Pinpoint the cell where the given text exists, returning its [x, y] midpoint coordinate. 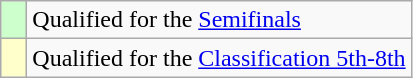
Qualified for the Semifinals [219, 20]
Qualified for the Classification 5th-8th [219, 58]
